Return (x, y) of the center of cell containing provided text 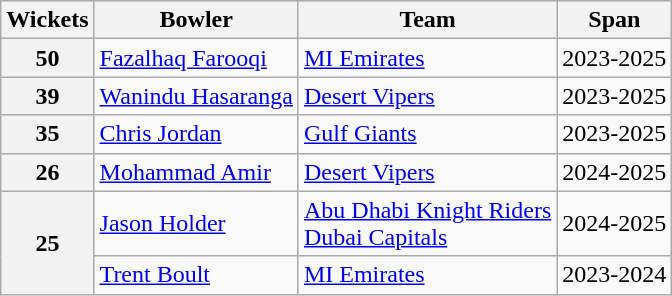
Mohammad Amir (196, 172)
Abu Dhabi Knight RidersDubai Capitals (427, 224)
50 (48, 58)
25 (48, 242)
26 (48, 172)
Bowler (196, 20)
Gulf Giants (427, 134)
Chris Jordan (196, 134)
2023-2024 (614, 275)
Team (427, 20)
Wickets (48, 20)
Wanindu Hasaranga (196, 96)
39 (48, 96)
Trent Boult (196, 275)
Span (614, 20)
35 (48, 134)
Fazalhaq Farooqi (196, 58)
Jason Holder (196, 224)
